For the text-containing cell, return its midpoint in (x, y) coordinate format. 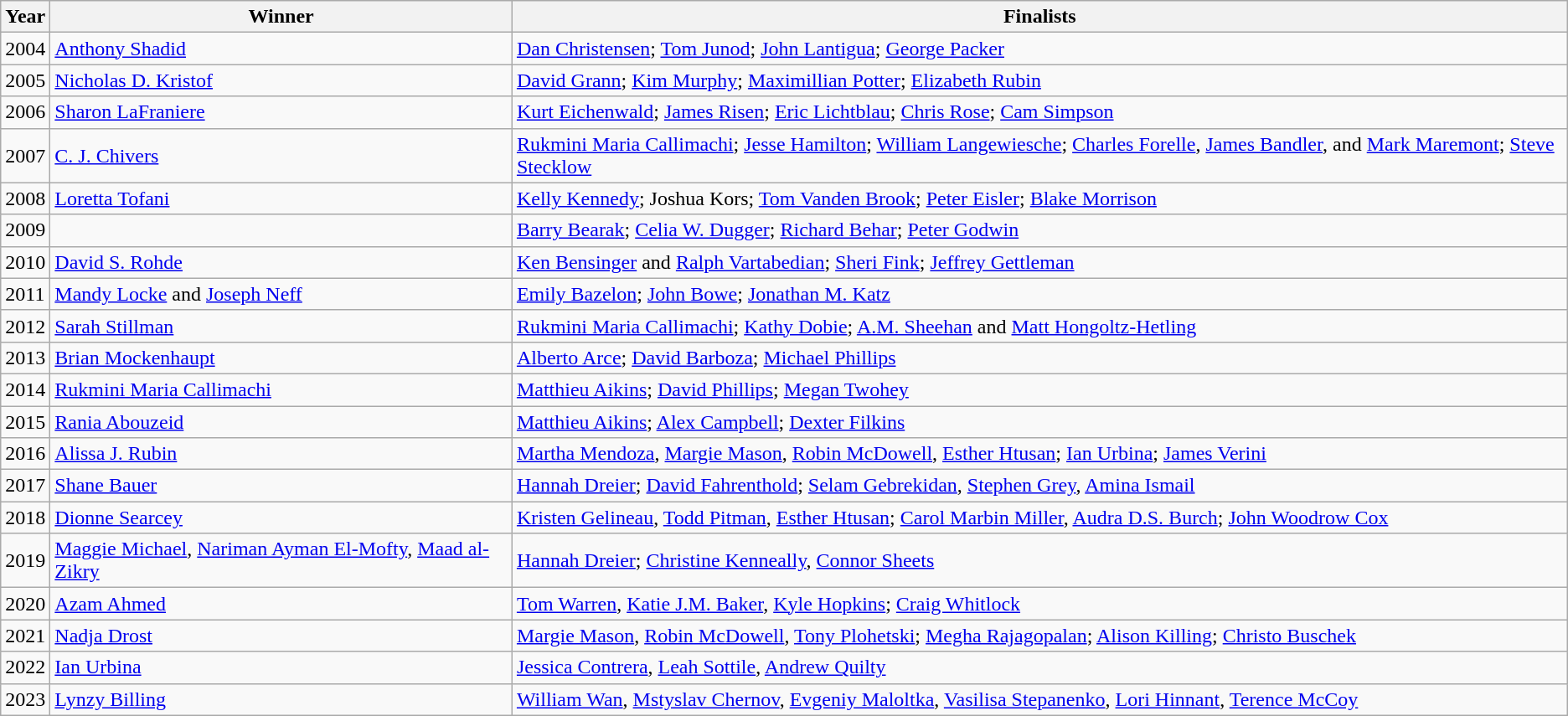
Finalists (1039, 17)
Rukmini Maria Callimachi; Kathy Dobie; A.M. Sheehan and Matt Hongoltz-Hetling (1039, 326)
2016 (25, 454)
2014 (25, 389)
David Grann; Kim Murphy; Maximillian Potter; Elizabeth Rubin (1039, 80)
2009 (25, 230)
2021 (25, 636)
2015 (25, 421)
2018 (25, 518)
2006 (25, 112)
Kristen Gelineau, Todd Pitman, Esther Htusan; Carol Marbin Miller, Audra D.S. Burch; John Woodrow Cox (1039, 518)
Matthieu Aikins; David Phillips; Megan Twohey (1039, 389)
Year (25, 17)
2022 (25, 667)
Alissa J. Rubin (281, 454)
Nicholas D. Kristof (281, 80)
C. J. Chivers (281, 156)
2010 (25, 262)
Loretta Tofani (281, 198)
Kurt Eichenwald; James Risen; Eric Lichtblau; Chris Rose; Cam Simpson (1039, 112)
Barry Bearak; Celia W. Dugger; Richard Behar; Peter Godwin (1039, 230)
Kelly Kennedy; Joshua Kors; Tom Vanden Brook; Peter Eisler; Blake Morrison (1039, 198)
2008 (25, 198)
2013 (25, 358)
Azam Ahmed (281, 604)
Anthony Shadid (281, 49)
2012 (25, 326)
Lynzy Billing (281, 699)
Ian Urbina (281, 667)
Hannah Dreier; Christine Kenneally, Connor Sheets (1039, 561)
Mandy Locke and Joseph Neff (281, 294)
Maggie Michael, Nariman Ayman El-Mofty, Maad al-Zikry (281, 561)
2020 (25, 604)
David S. Rohde (281, 262)
Rania Abouzeid (281, 421)
Matthieu Aikins; Alex Campbell; Dexter Filkins (1039, 421)
2011 (25, 294)
Martha Mendoza, Margie Mason, Robin McDowell, Esther Htusan; Ian Urbina; James Verini (1039, 454)
Rukmini Maria Callimachi; Jesse Hamilton; William Langewiesche; Charles Forelle, James Bandler, and Mark Maremont; Steve Stecklow (1039, 156)
2017 (25, 486)
2023 (25, 699)
Emily Bazelon; John Bowe; Jonathan M. Katz (1039, 294)
Brian Mockenhaupt (281, 358)
Nadja Drost (281, 636)
Sharon LaFraniere (281, 112)
Winner (281, 17)
Jessica Contrera, Leah Sottile, Andrew Quilty (1039, 667)
Shane Bauer (281, 486)
Alberto Arce; David Barboza; Michael Phillips (1039, 358)
2005 (25, 80)
Dionne Searcey (281, 518)
Dan Christensen; Tom Junod; John Lantigua; George Packer (1039, 49)
Tom Warren, Katie J.M. Baker, Kyle Hopkins; Craig Whitlock (1039, 604)
2007 (25, 156)
Ken Bensinger and Ralph Vartabedian; Sheri Fink; Jeffrey Gettleman (1039, 262)
William Wan, Mstyslav Chernov, Evgeniy Maloltka, Vasilisa Stepanenko, Lori Hinnant, Terence McCoy (1039, 699)
Hannah Dreier; David Fahrenthold; Selam Gebrekidan, Stephen Grey, Amina Ismail (1039, 486)
Margie Mason, Robin McDowell, Tony Plohetski; Megha Rajagopalan; Alison Killing; Christo Buschek (1039, 636)
Rukmini Maria Callimachi (281, 389)
2004 (25, 49)
Sarah Stillman (281, 326)
2019 (25, 561)
